Provide the [x, y] coordinate of the cell's center where the given text is located.  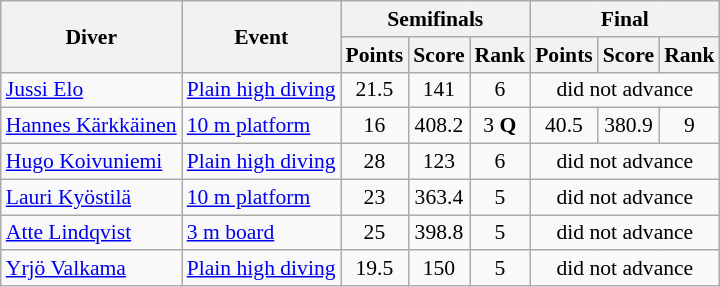
Diver [92, 36]
150 [438, 269]
21.5 [375, 90]
28 [375, 162]
Yrjö Valkama [92, 269]
23 [375, 197]
Atte Lindqvist [92, 233]
380.9 [628, 126]
9 [690, 126]
141 [438, 90]
19.5 [375, 269]
Hannes Kärkkäinen [92, 126]
3 m board [262, 233]
3 Q [500, 126]
123 [438, 162]
Event [262, 36]
Jussi Elo [92, 90]
Hugo Koivuniemi [92, 162]
40.5 [564, 126]
Lauri Kyöstilä [92, 197]
Final [625, 19]
25 [375, 233]
16 [375, 126]
398.8 [438, 233]
363.4 [438, 197]
408.2 [438, 126]
Semifinals [436, 19]
